Output the (X, Y) coordinate of the center of the cell containing the given text.  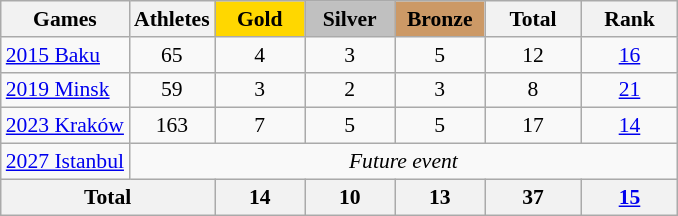
2023 Kraków (65, 126)
Gold (260, 19)
17 (534, 126)
163 (172, 126)
37 (534, 197)
2 (350, 90)
16 (630, 55)
2019 Minsk (65, 90)
13 (440, 197)
2027 Istanbul (65, 162)
12 (534, 55)
2015 Baku (65, 55)
Rank (630, 19)
Future event (404, 162)
21 (630, 90)
8 (534, 90)
Games (65, 19)
Athletes (172, 19)
59 (172, 90)
65 (172, 55)
7 (260, 126)
15 (630, 197)
Silver (350, 19)
4 (260, 55)
Bronze (440, 19)
10 (350, 197)
